Locate the cell with the specified text and output its [X, Y] center coordinate. 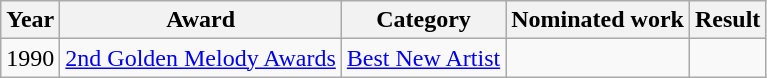
Result [727, 20]
Award [201, 20]
Category [423, 20]
Best New Artist [423, 58]
2nd Golden Melody Awards [201, 58]
Year [30, 20]
Nominated work [598, 20]
1990 [30, 58]
